Provide the [X, Y] coordinate of the cell's center where the given text is located.  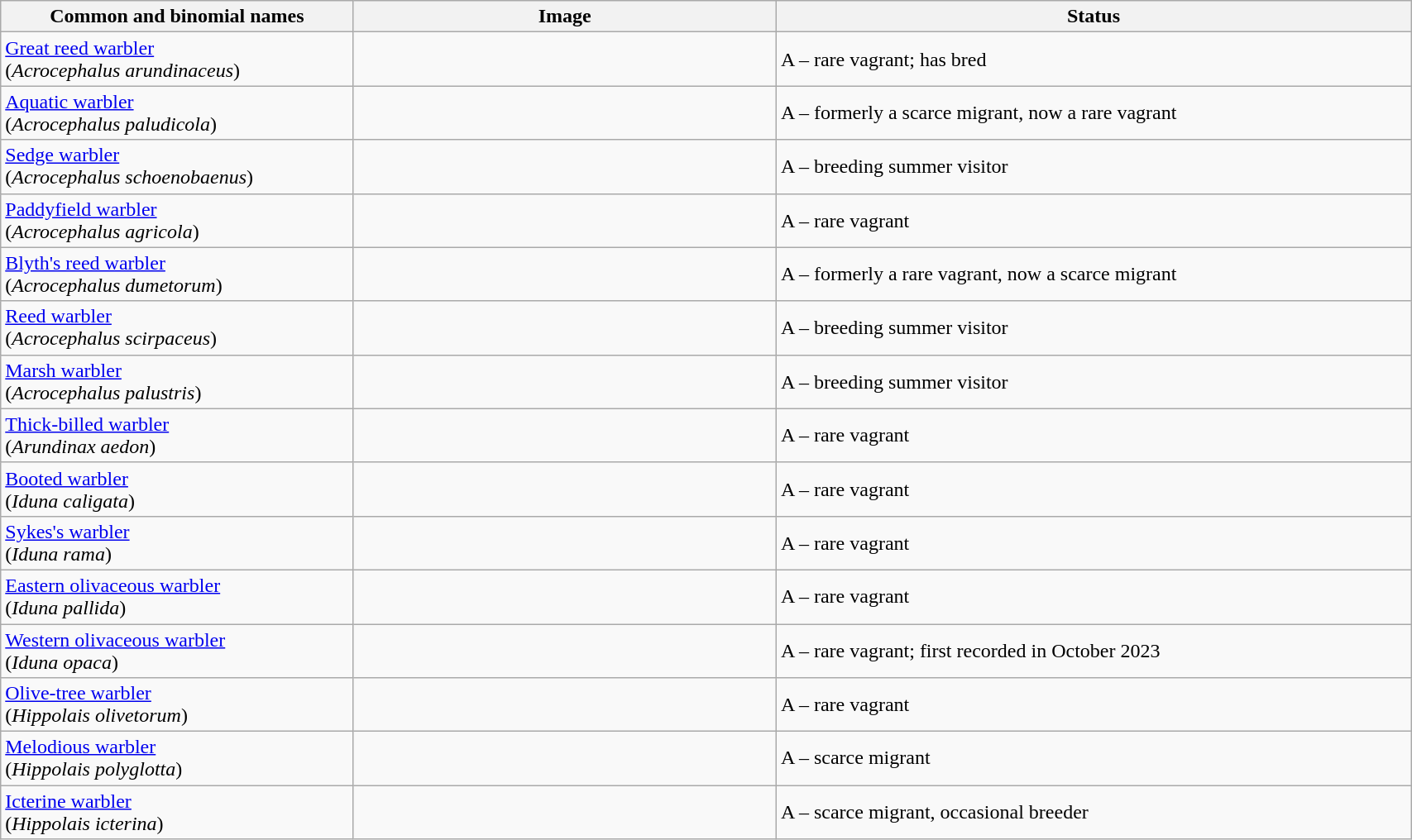
Image [564, 17]
Sedge warbler(Acrocephalus schoenobaenus) [177, 167]
Thick-billed warbler(Arundinax aedon) [177, 435]
A – scarce migrant [1094, 759]
A – formerly a rare vagrant, now a scarce migrant [1094, 274]
A – formerly a scarce migrant, now a rare vagrant [1094, 112]
Great reed warbler(Acrocephalus arundinaceus) [177, 60]
Melodious warbler(Hippolais polyglotta) [177, 759]
Olive-tree warbler(Hippolais olivetorum) [177, 704]
Reed warbler(Acrocephalus scirpaceus) [177, 327]
Blyth's reed warbler(Acrocephalus dumetorum) [177, 274]
Paddyfield warbler(Acrocephalus agricola) [177, 220]
Common and binomial names [177, 17]
Marsh warbler(Acrocephalus palustris) [177, 382]
Western olivaceous warbler(Iduna opaca) [177, 650]
Icterine warbler(Hippolais icterina) [177, 812]
Booted warbler(Iduna caligata) [177, 489]
Aquatic warbler(Acrocephalus paludicola) [177, 112]
Sykes's warbler(Iduna rama) [177, 542]
A – scarce migrant, occasional breeder [1094, 812]
A – rare vagrant; has bred [1094, 60]
Status [1094, 17]
Eastern olivaceous warbler(Iduna pallida) [177, 597]
A – rare vagrant; first recorded in October 2023 [1094, 650]
